Search for the cell housing the specified text and yield its (x, y) center coordinate. 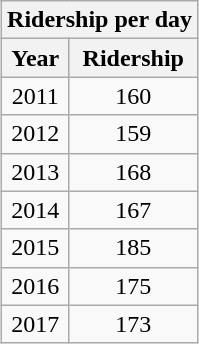
Ridership per day (100, 20)
2016 (36, 286)
168 (134, 172)
160 (134, 96)
Ridership (134, 58)
167 (134, 210)
175 (134, 286)
173 (134, 324)
2017 (36, 324)
Year (36, 58)
2012 (36, 134)
159 (134, 134)
2013 (36, 172)
2014 (36, 210)
185 (134, 248)
2011 (36, 96)
2015 (36, 248)
